Return (x, y) of the center of cell containing provided text 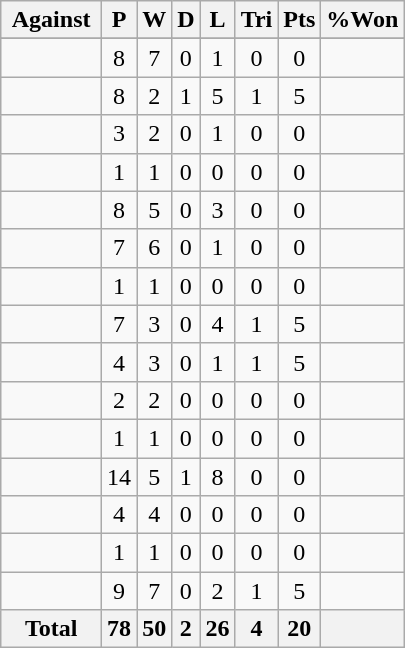
Against (52, 20)
Pts (300, 20)
W (154, 20)
14 (120, 477)
6 (154, 248)
Total (52, 629)
26 (218, 629)
20 (300, 629)
L (218, 20)
%Won (362, 20)
78 (120, 629)
Tri (256, 20)
50 (154, 629)
D (186, 20)
P (120, 20)
9 (120, 591)
